Output the (X, Y) coordinate of the center of the cell containing the given text.  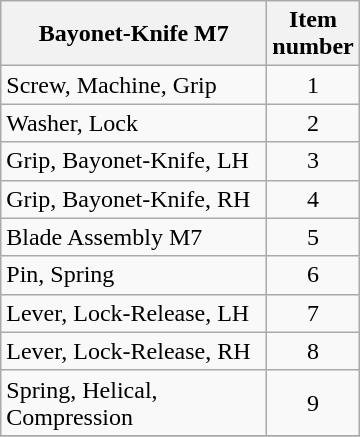
8 (313, 351)
Lever, Lock-Release, LH (134, 313)
4 (313, 199)
6 (313, 275)
7 (313, 313)
Item number (313, 34)
Grip, Bayonet-Knife, RH (134, 199)
Spring, Helical, Compression (134, 402)
Blade Assembly M7 (134, 237)
1 (313, 85)
5 (313, 237)
Pin, Spring (134, 275)
Washer, Lock (134, 123)
Bayonet-Knife M7 (134, 34)
Screw, Machine, Grip (134, 85)
Lever, Lock-Release, RH (134, 351)
2 (313, 123)
Grip, Bayonet-Knife, LH (134, 161)
3 (313, 161)
9 (313, 402)
